Return [X, Y] of the center of cell containing provided text 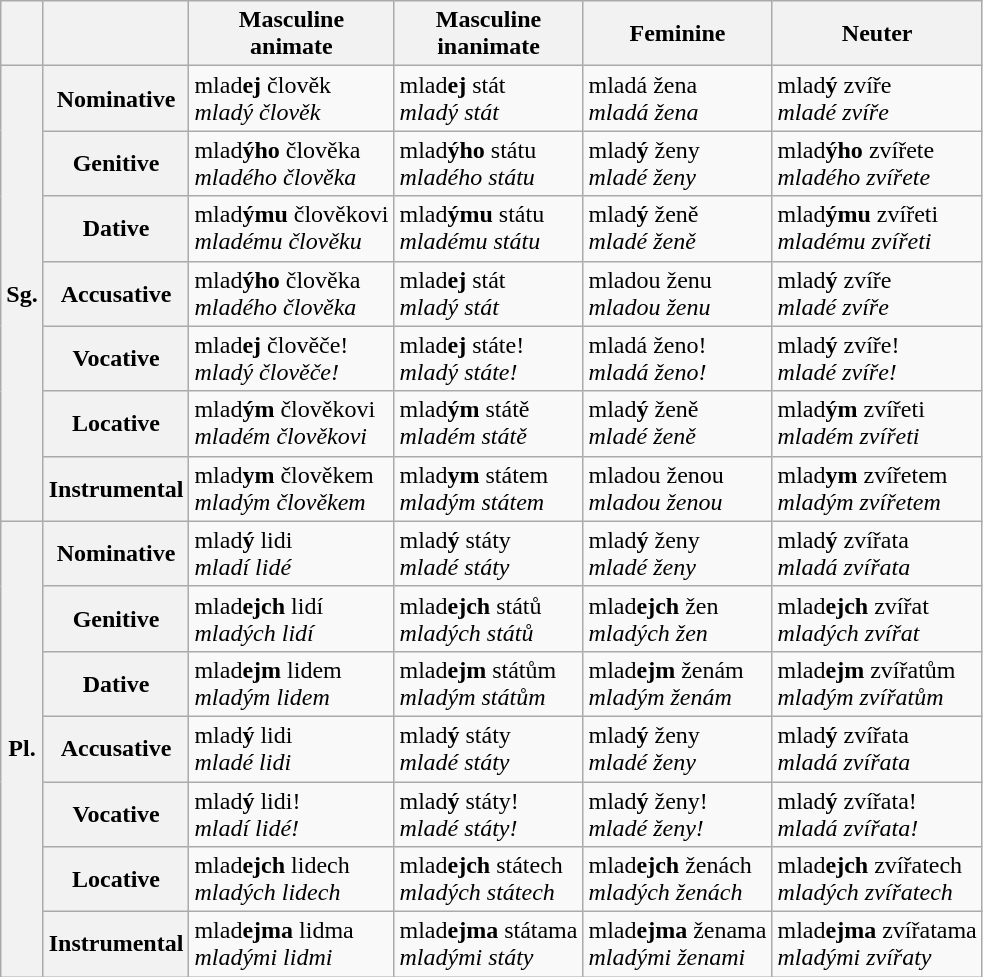
mladejch zvířatmladých zvířat [877, 618]
mladejch ženmladých žen [678, 618]
mladou ženumladou ženu [678, 294]
mladejch lidímladých lidí [292, 618]
mladejm zvířatůmmladým zvířatům [877, 684]
mladejch státůmladých států [488, 618]
mladý lidimladí lidé [292, 554]
mladý zvířata!mladá zvířata! [877, 814]
mladejm lidemmladým lidem [292, 684]
Feminine [678, 34]
mladý ženy!mladé ženy! [678, 814]
mladýho zvířetemladého zvířete [877, 164]
mladejma zvířatamamladými zvířaty [877, 944]
mladym člověkemmladým člověkem [292, 488]
mladý zvíře!mladé zvíře! [877, 358]
mladej státe!mladý státe! [488, 358]
mladý státy!mladé státy! [488, 814]
mladejma lidmamladými lidmi [292, 944]
Sg. [22, 294]
mladejch ženáchmladých ženách [678, 880]
mladým zvířetimladém zvířeti [877, 424]
mladá ženamladá žena [678, 98]
Masculineinanimate [488, 34]
mladýmu zvířetimladému zvířeti [877, 228]
mladejch lidechmladých lidech [292, 880]
Masculineanimate [292, 34]
Neuter [877, 34]
mladej člověkmladý člověk [292, 98]
mladým státěmladém státě [488, 424]
mladym státemmladým státem [488, 488]
mladejma ženamamladými ženami [678, 944]
mladá ženo!mladá ženo! [678, 358]
mladejm ženámmladým ženám [678, 684]
mladý lidi!mladí lidé! [292, 814]
mladým člověkovimladém člověkovi [292, 424]
mladý lidimladé lidi [292, 748]
mladejch zvířatechmladých zvířatech [877, 880]
mladýmu člověkovimladému člověku [292, 228]
mladýmu státumladému státu [488, 228]
mladejma státamamladými státy [488, 944]
mladej člověče!mladý člověče! [292, 358]
mladou ženoumladou ženou [678, 488]
mladym zvířetemmladým zvířetem [877, 488]
mladejch státechmladých státech [488, 880]
mladejm státůmmladým státům [488, 684]
mladýho státumladého státu [488, 164]
Pl. [22, 748]
